Provide the [X, Y] coordinate of the cell's center where the given text is located.  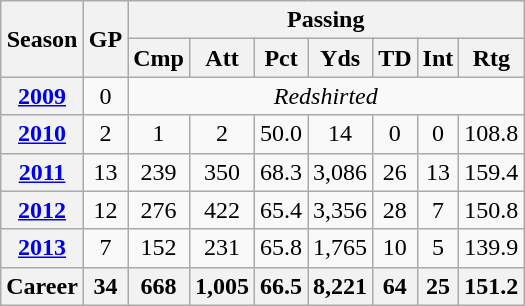
239 [159, 172]
10 [395, 248]
5 [438, 248]
139.9 [492, 248]
Att [222, 58]
GP [105, 39]
2010 [42, 134]
8,221 [340, 286]
Int [438, 58]
1 [159, 134]
34 [105, 286]
Season [42, 39]
Yds [340, 58]
159.4 [492, 172]
2011 [42, 172]
2012 [42, 210]
152 [159, 248]
Cmp [159, 58]
668 [159, 286]
66.5 [282, 286]
2009 [42, 96]
422 [222, 210]
12 [105, 210]
64 [395, 286]
151.2 [492, 286]
Redshirted [326, 96]
108.8 [492, 134]
2013 [42, 248]
1,005 [222, 286]
TD [395, 58]
Passing [326, 20]
231 [222, 248]
3,356 [340, 210]
350 [222, 172]
150.8 [492, 210]
14 [340, 134]
28 [395, 210]
65.8 [282, 248]
Pct [282, 58]
26 [395, 172]
1,765 [340, 248]
25 [438, 286]
Career [42, 286]
276 [159, 210]
50.0 [282, 134]
Rtg [492, 58]
68.3 [282, 172]
3,086 [340, 172]
65.4 [282, 210]
